Scan for the cell matching the given text and deliver its [x, y] coordinate at center. 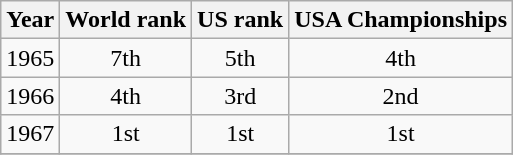
Year [30, 20]
1967 [30, 134]
1965 [30, 58]
US rank [240, 20]
5th [240, 58]
World rank [126, 20]
7th [126, 58]
2nd [401, 96]
USA Championships [401, 20]
1966 [30, 96]
3rd [240, 96]
